Identify which cell holds the provided text, then report its [X, Y] central coordinate. 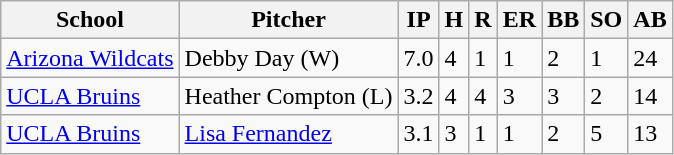
BB [564, 20]
Arizona Wildcats [90, 58]
Lisa Fernandez [288, 134]
3.2 [418, 96]
Heather Compton (L) [288, 96]
13 [650, 134]
5 [606, 134]
Debby Day (W) [288, 58]
7.0 [418, 58]
R [483, 20]
14 [650, 96]
3.1 [418, 134]
AB [650, 20]
Pitcher [288, 20]
H [454, 20]
IP [418, 20]
SO [606, 20]
ER [519, 20]
School [90, 20]
24 [650, 58]
